Detect which cell encompasses the target text, then output its [x, y] center coordinate. 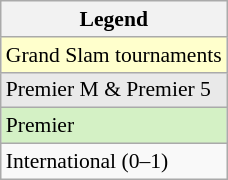
International (0–1) [114, 162]
Premier M & Premier 5 [114, 90]
Premier [114, 126]
Legend [114, 19]
Grand Slam tournaments [114, 55]
